Capture the cell that displays the provided text and extract its [x, y] central coordinate. 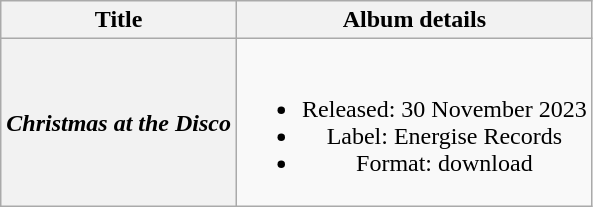
Album details [415, 20]
Christmas at the Disco [119, 122]
Title [119, 20]
Released: 30 November 2023Label: Energise RecordsFormat: download [415, 122]
